Locate the cell with the specified text and output its (x, y) center coordinate. 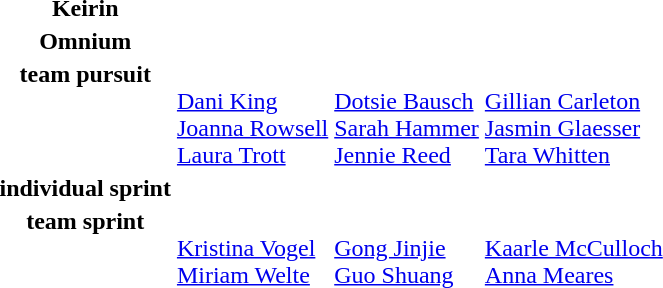
Dotsie BauschSarah HammerJennie Reed (407, 114)
Dani KingJoanna RowsellLaura Trott (252, 114)
